Return the (x, y) coordinate for the center point of the cell that contains the specified text.  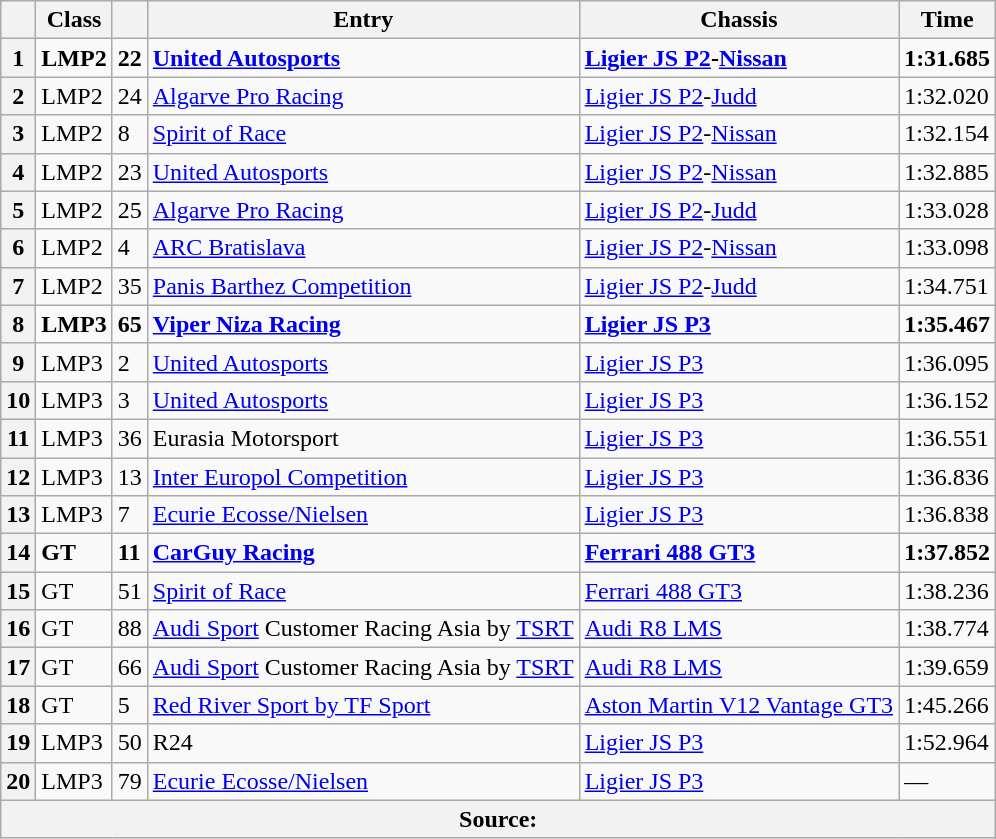
22 (130, 58)
14 (18, 553)
18 (18, 705)
16 (18, 629)
1:33.098 (948, 248)
1:52.964 (948, 743)
51 (130, 591)
1:45.266 (948, 705)
CarGuy Racing (363, 553)
66 (130, 667)
1 (18, 58)
36 (130, 438)
Chassis (738, 20)
23 (130, 172)
Panis Barthez Competition (363, 286)
1:36.095 (948, 362)
1:38.774 (948, 629)
1:36.551 (948, 438)
1:36.838 (948, 515)
65 (130, 324)
1:34.751 (948, 286)
R24 (363, 743)
19 (18, 743)
24 (130, 96)
35 (130, 286)
1:33.028 (948, 210)
1:36.152 (948, 400)
79 (130, 781)
1:35.467 (948, 324)
1:38.236 (948, 591)
1:32.020 (948, 96)
20 (18, 781)
1:31.685 (948, 58)
10 (18, 400)
50 (130, 743)
— (948, 781)
Source: (498, 819)
1:32.154 (948, 134)
Aston Martin V12 Vantage GT3 (738, 705)
1:39.659 (948, 667)
Time (948, 20)
1:37.852 (948, 553)
Entry (363, 20)
88 (130, 629)
25 (130, 210)
1:36.836 (948, 477)
Class (74, 20)
Viper Niza Racing (363, 324)
Red River Sport by TF Sport (363, 705)
12 (18, 477)
17 (18, 667)
1:32.885 (948, 172)
9 (18, 362)
6 (18, 248)
Eurasia Motorsport (363, 438)
ARC Bratislava (363, 248)
Inter Europol Competition (363, 477)
15 (18, 591)
